Find where the given text appears and provide that cell's center as (x, y) coordinate. 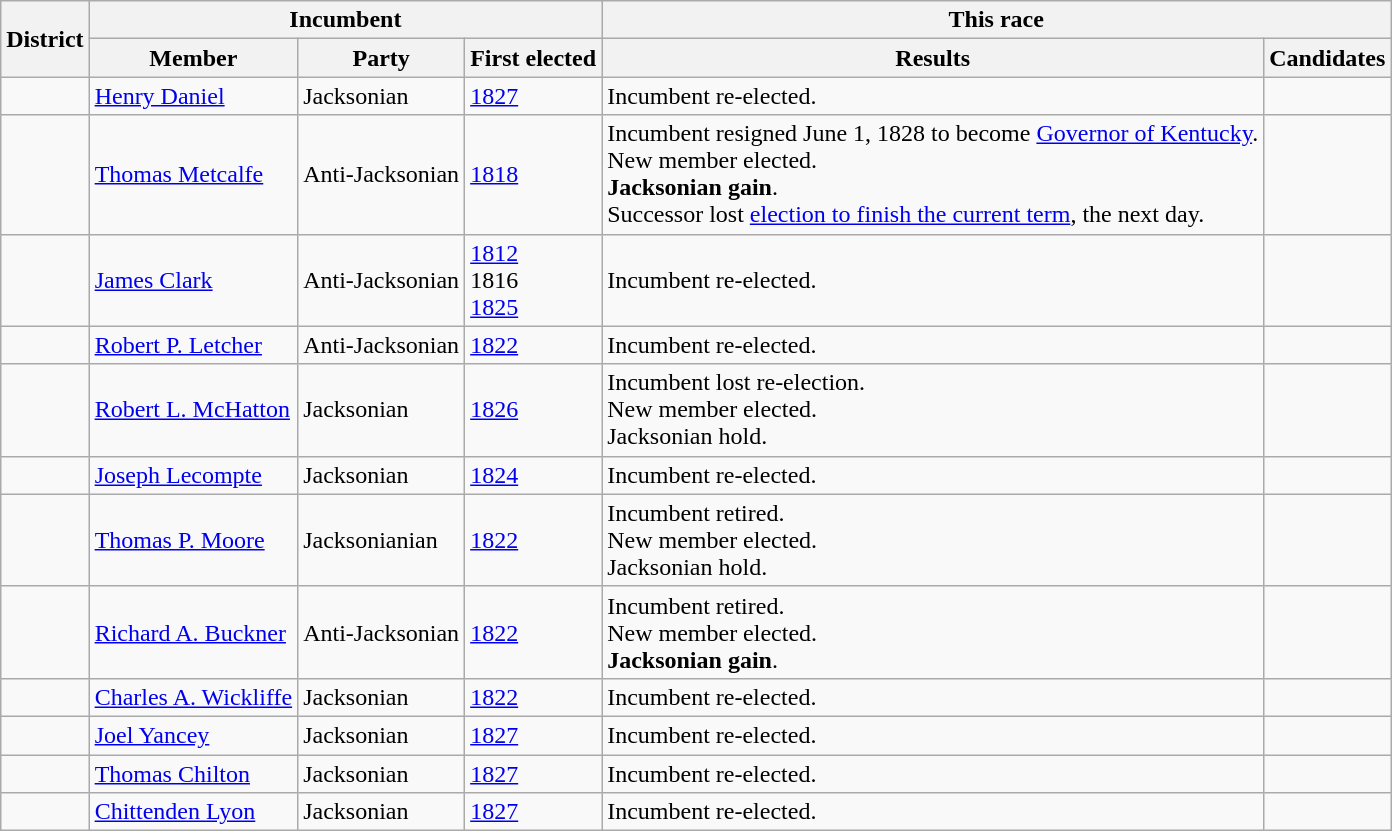
Incumbent retired.New member elected.Jacksonian gain. (933, 632)
Incumbent (346, 20)
Jacksonianian (382, 540)
Incumbent lost re-election.New member elected.Jacksonian hold. (933, 410)
Robert P. Letcher (193, 345)
Thomas P. Moore (193, 540)
Candidates (1328, 58)
1824 (534, 475)
Member (193, 58)
18121816 1825 (534, 280)
Thomas Metcalfe (193, 174)
Joel Yancey (193, 735)
1818 (534, 174)
This race (996, 20)
Henry Daniel (193, 96)
Thomas Chilton (193, 773)
Richard A. Buckner (193, 632)
Robert L. McHatton (193, 410)
Results (933, 58)
First elected (534, 58)
Incumbent retired.New member elected.Jacksonian hold. (933, 540)
Joseph Lecompte (193, 475)
Charles A. Wickliffe (193, 697)
Chittenden Lyon (193, 812)
James Clark (193, 280)
1826 (534, 410)
District (45, 39)
Party (382, 58)
